Provide the (x, y) coordinate of the cell's center where the given text is located.  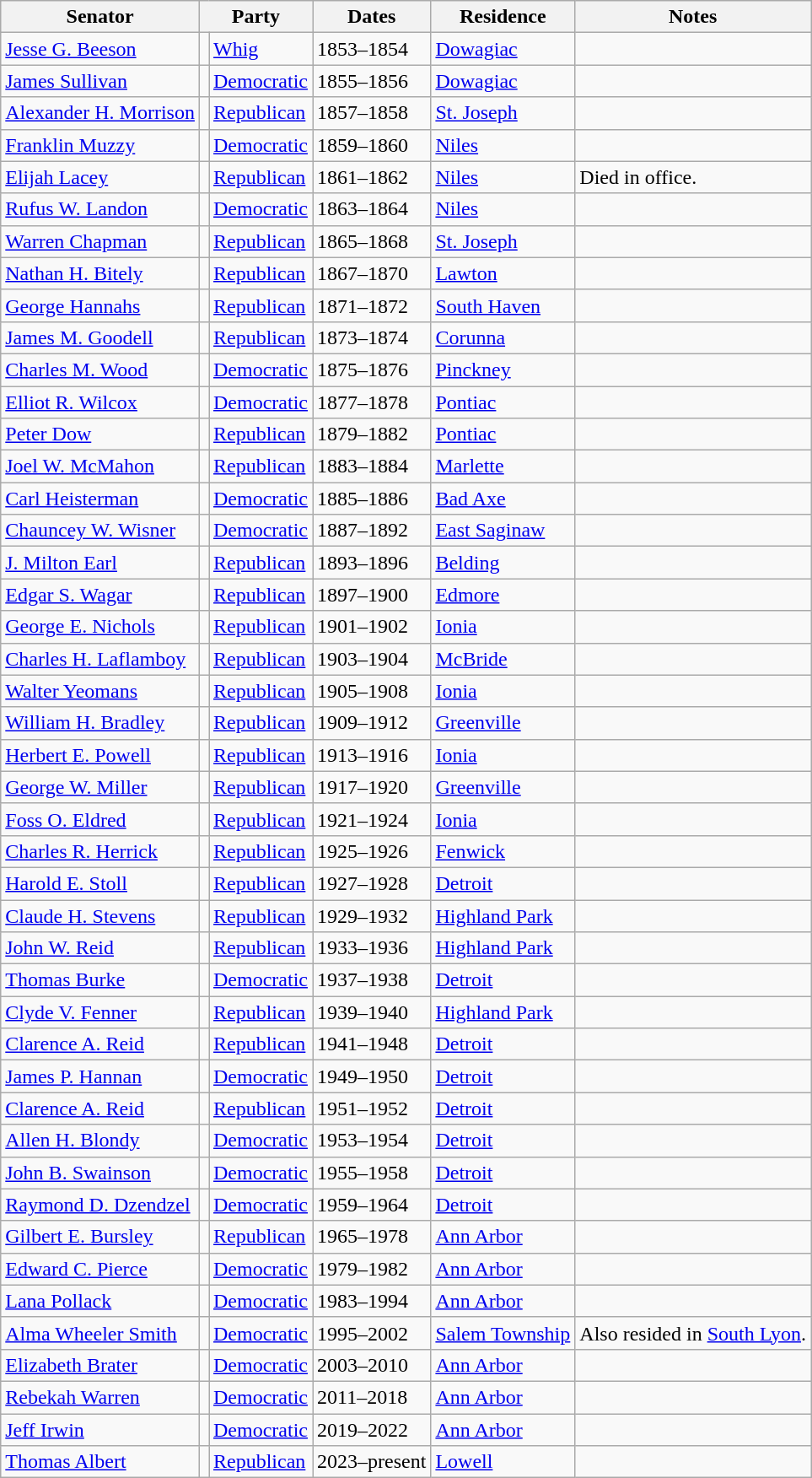
Foss O. Eldred (100, 819)
Fenwick (503, 851)
1921–1924 (371, 819)
George E. Nichols (100, 627)
Elijah Lacey (100, 177)
Residence (503, 17)
Whig (261, 49)
Edmore (503, 595)
1913–1916 (371, 755)
Peter Dow (100, 434)
1883–1884 (371, 467)
1875–1876 (371, 369)
1933–1936 (371, 948)
Allen H. Blondy (100, 1141)
Walter Yeomans (100, 691)
Died in office. (693, 177)
George Hannahs (100, 305)
1867–1870 (371, 273)
1995–2002 (371, 1333)
1941–1948 (371, 1044)
1855–1856 (371, 81)
1979–1982 (371, 1269)
Edgar S. Wagar (100, 595)
Lowell (503, 1462)
Warren Chapman (100, 241)
1865–1868 (371, 241)
1929–1932 (371, 915)
1903–1904 (371, 659)
1965–1978 (371, 1237)
Nathan H. Bitely (100, 273)
Thomas Burke (100, 980)
2023–present (371, 1462)
James Sullivan (100, 81)
John W. Reid (100, 948)
James M. Goodell (100, 337)
McBride (503, 659)
1885–1886 (371, 499)
Lana Pollack (100, 1301)
Joel W. McMahon (100, 467)
Jeff Irwin (100, 1430)
Party (255, 17)
1879–1882 (371, 434)
Jesse G. Beeson (100, 49)
Chauncey W. Wisner (100, 531)
2011–2018 (371, 1397)
Salem Township (503, 1333)
Charles M. Wood (100, 369)
1877–1878 (371, 402)
1937–1938 (371, 980)
Thomas Albert (100, 1462)
1853–1854 (371, 49)
James P. Hannan (100, 1076)
1955–1958 (371, 1173)
Clyde V. Fenner (100, 1012)
Elliot R. Wilcox (100, 402)
Claude H. Stevens (100, 915)
1953–1954 (371, 1141)
Lawton (503, 273)
William H. Bradley (100, 723)
1873–1874 (371, 337)
Alma Wheeler Smith (100, 1333)
Also resided in South Lyon. (693, 1333)
1857–1858 (371, 113)
1861–1862 (371, 177)
Alexander H. Morrison (100, 113)
Senator (100, 17)
Elizabeth Brater (100, 1365)
Harold E. Stoll (100, 883)
2019–2022 (371, 1430)
1951–1952 (371, 1108)
1893–1896 (371, 563)
1927–1928 (371, 883)
Corunna (503, 337)
Herbert E. Powell (100, 755)
1897–1900 (371, 595)
1863–1864 (371, 209)
Edward C. Pierce (100, 1269)
1887–1892 (371, 531)
John B. Swainson (100, 1173)
Notes (693, 17)
Charles H. Laflamboy (100, 659)
Marlette (503, 467)
Raymond D. Dzendzel (100, 1205)
Bad Axe (503, 499)
Dates (371, 17)
2003–2010 (371, 1365)
Belding (503, 563)
1959–1964 (371, 1205)
East Saginaw (503, 531)
Rebekah Warren (100, 1397)
1871–1872 (371, 305)
Franklin Muzzy (100, 145)
1859–1860 (371, 145)
Gilbert E. Bursley (100, 1237)
1901–1902 (371, 627)
1983–1994 (371, 1301)
1909–1912 (371, 723)
South Haven (503, 305)
Pinckney (503, 369)
George W. Miller (100, 787)
1939–1940 (371, 1012)
Rufus W. Landon (100, 209)
Carl Heisterman (100, 499)
1905–1908 (371, 691)
Charles R. Herrick (100, 851)
J. Milton Earl (100, 563)
1917–1920 (371, 787)
1949–1950 (371, 1076)
1925–1926 (371, 851)
